Capture the cell that displays the provided text and extract its (X, Y) central coordinate. 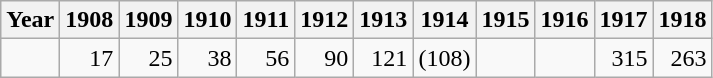
1914 (444, 20)
1910 (208, 20)
1916 (564, 20)
25 (148, 58)
1918 (682, 20)
38 (208, 58)
1909 (148, 20)
1915 (506, 20)
263 (682, 58)
1917 (624, 20)
121 (384, 58)
1913 (384, 20)
56 (266, 58)
1908 (90, 20)
(108) (444, 58)
315 (624, 58)
17 (90, 58)
1911 (266, 20)
90 (324, 58)
Year (30, 20)
1912 (324, 20)
